Return the [x, y] coordinate for the center point of the cell that contains the specified text.  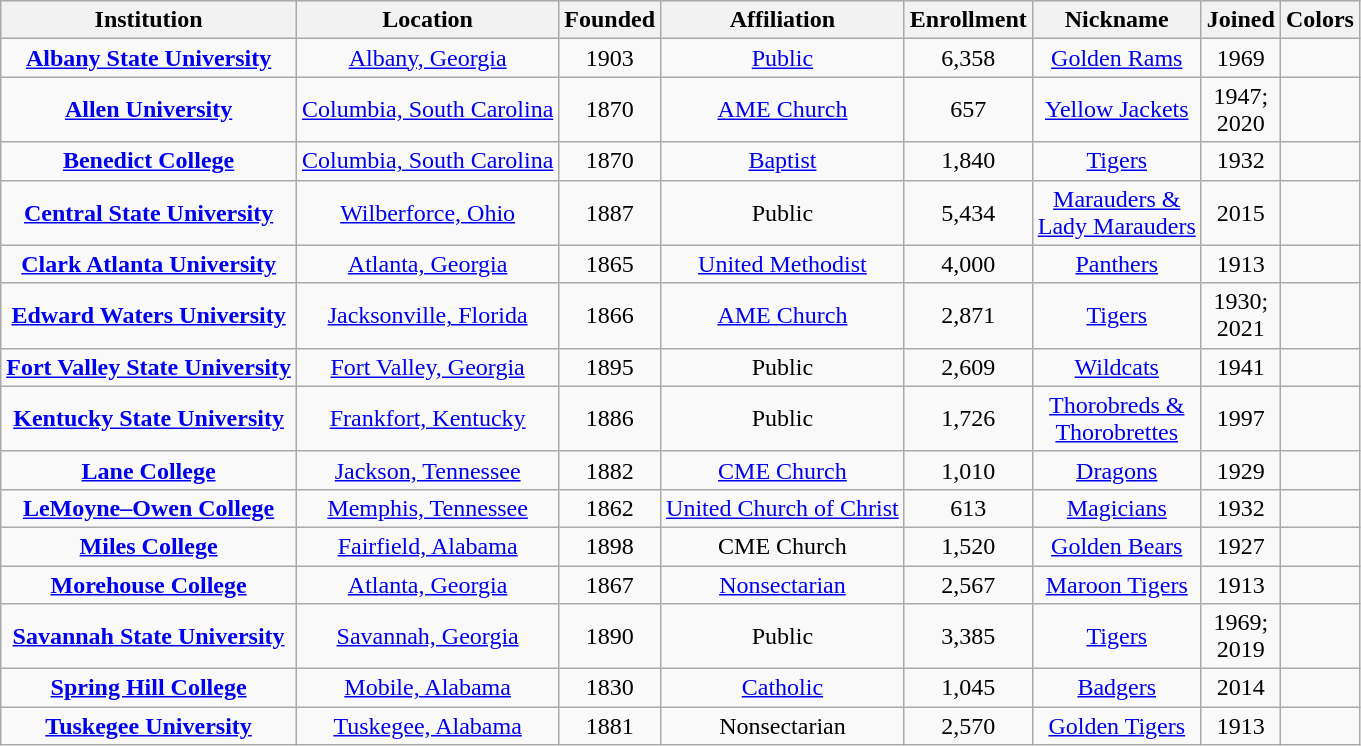
Location [427, 20]
Lane College [149, 470]
Wildcats [1116, 367]
1,010 [968, 470]
Fort Valley State University [149, 367]
1,045 [968, 688]
Colors [1320, 20]
Affiliation [783, 20]
1898 [610, 546]
1862 [610, 508]
1947;2020 [1240, 110]
1929 [1240, 470]
Albany State University [149, 58]
Jacksonville, Florida [427, 316]
Nickname [1116, 20]
Savannah State University [149, 636]
Baptist [783, 161]
1895 [610, 367]
Clark Atlanta University [149, 264]
1830 [610, 688]
613 [968, 508]
Edward Waters University [149, 316]
Central State University [149, 212]
United Church of Christ [783, 508]
Tuskegee University [149, 726]
2,609 [968, 367]
2,871 [968, 316]
Kentucky State University [149, 418]
1927 [1240, 546]
Savannah, Georgia [427, 636]
1882 [610, 470]
5,434 [968, 212]
1865 [610, 264]
1,726 [968, 418]
Marauders &Lady Marauders [1116, 212]
Catholic [783, 688]
Tuskegee, Alabama [427, 726]
1866 [610, 316]
Magicians [1116, 508]
1997 [1240, 418]
Mobile, Alabama [427, 688]
Thorobreds &Thorobrettes [1116, 418]
1890 [610, 636]
Institution [149, 20]
Golden Rams [1116, 58]
Enrollment [968, 20]
Maroon Tigers [1116, 585]
2015 [1240, 212]
Miles College [149, 546]
1969;2019 [1240, 636]
3,385 [968, 636]
1,840 [968, 161]
Albany, Georgia [427, 58]
1930;2021 [1240, 316]
Fort Valley, Georgia [427, 367]
Spring Hill College [149, 688]
1886 [610, 418]
2,570 [968, 726]
Founded [610, 20]
1,520 [968, 546]
United Methodist [783, 264]
Golden Bears [1116, 546]
Frankfort, Kentucky [427, 418]
1969 [1240, 58]
Morehouse College [149, 585]
Joined [1240, 20]
Dragons [1116, 470]
1867 [610, 585]
LeMoyne–Owen College [149, 508]
Memphis, Tennessee [427, 508]
2,567 [968, 585]
Panthers [1116, 264]
1941 [1240, 367]
Badgers [1116, 688]
1887 [610, 212]
Benedict College [149, 161]
6,358 [968, 58]
Jackson, Tennessee [427, 470]
2014 [1240, 688]
Yellow Jackets [1116, 110]
Golden Tigers [1116, 726]
4,000 [968, 264]
Wilberforce, Ohio [427, 212]
Fairfield, Alabama [427, 546]
657 [968, 110]
1881 [610, 726]
1903 [610, 58]
Allen University [149, 110]
